Capture the cell that displays the provided text and extract its [X, Y] central coordinate. 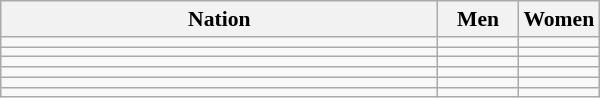
Nation [220, 19]
Men [478, 19]
Women [558, 19]
